Find where the given text appears and provide that cell's center as (X, Y) coordinate. 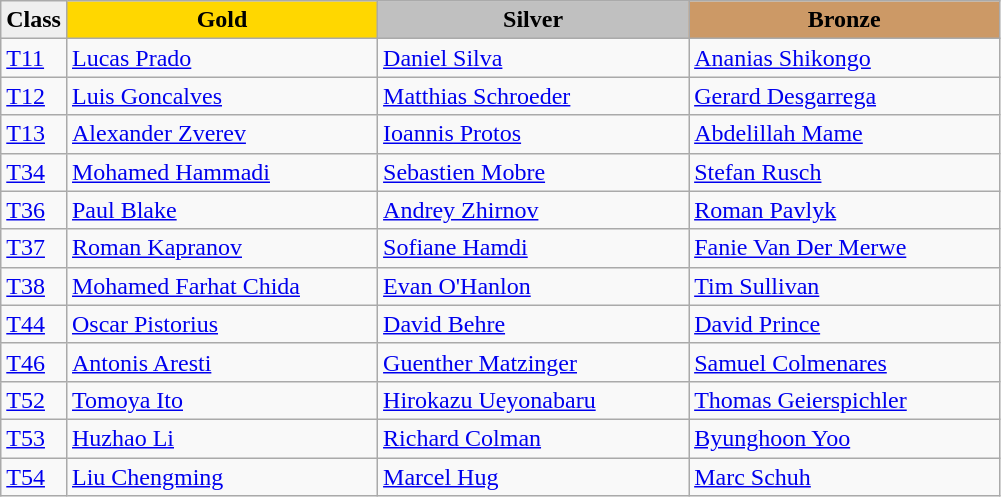
T34 (34, 172)
Marc Schuh (844, 477)
Oscar Pistorius (222, 324)
Roman Kapranov (222, 248)
Lucas Prado (222, 58)
Evan O'Hanlon (534, 286)
Antonis Aresti (222, 362)
T13 (34, 134)
Liu Chengming (222, 477)
Thomas Geierspichler (844, 400)
Gerard Desgarrega (844, 96)
Ioannis Protos (534, 134)
T36 (34, 210)
T37 (34, 248)
Byunghoon Yoo (844, 438)
Tim Sullivan (844, 286)
Abdelillah Mame (844, 134)
David Prince (844, 324)
Andrey Zhirnov (534, 210)
T53 (34, 438)
Fanie Van Der Merwe (844, 248)
Paul Blake (222, 210)
Bronze (844, 20)
Matthias Schroeder (534, 96)
T52 (34, 400)
Gold (222, 20)
David Behre (534, 324)
T54 (34, 477)
Hirokazu Ueyonabaru (534, 400)
Silver (534, 20)
Sebastien Mobre (534, 172)
Daniel Silva (534, 58)
Alexander Zverev (222, 134)
Stefan Rusch (844, 172)
Ananias Shikongo (844, 58)
Samuel Colmenares (844, 362)
T12 (34, 96)
Richard Colman (534, 438)
Mohamed Farhat Chida (222, 286)
Luis Goncalves (222, 96)
Huzhao Li (222, 438)
Marcel Hug (534, 477)
Class (34, 20)
Mohamed Hammadi (222, 172)
Guenther Matzinger (534, 362)
T38 (34, 286)
Tomoya Ito (222, 400)
Roman Pavlyk (844, 210)
T46 (34, 362)
T44 (34, 324)
T11 (34, 58)
Sofiane Hamdi (534, 248)
